Scan for the cell matching the given text and deliver its [x, y] coordinate at center. 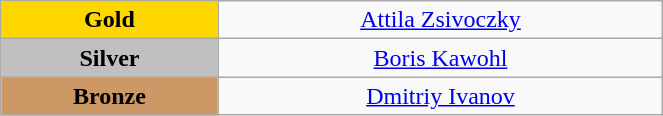
Dmitriy Ivanov [440, 96]
Silver [110, 58]
Gold [110, 20]
Bronze [110, 96]
Boris Kawohl [440, 58]
Attila Zsivoczky [440, 20]
